Locate the cell with the specified text and output its (X, Y) center coordinate. 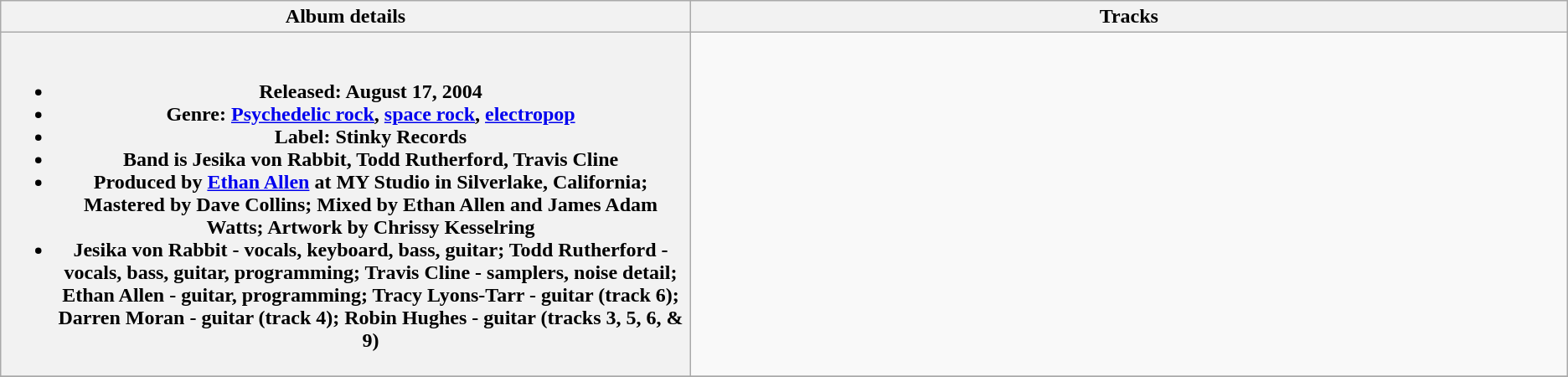
Tracks (1129, 17)
Album details (346, 17)
